Scan for the cell matching the given text and deliver its (x, y) coordinate at center. 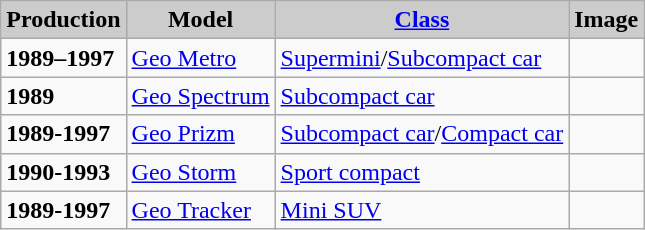
1990-1993 (64, 172)
Subcompact car (422, 96)
Image (606, 20)
1989–1997 (64, 58)
Supermini/Subcompact car (422, 58)
Geo Tracker (200, 210)
Geo Spectrum (200, 96)
Class (422, 20)
Subcompact car/Compact car (422, 134)
Geo Metro (200, 58)
1989 (64, 96)
Geo Prizm (200, 134)
Geo Storm (200, 172)
Production (64, 20)
Sport compact (422, 172)
Mini SUV (422, 210)
Model (200, 20)
